Pinpoint the cell where the given text exists, returning its (x, y) midpoint coordinate. 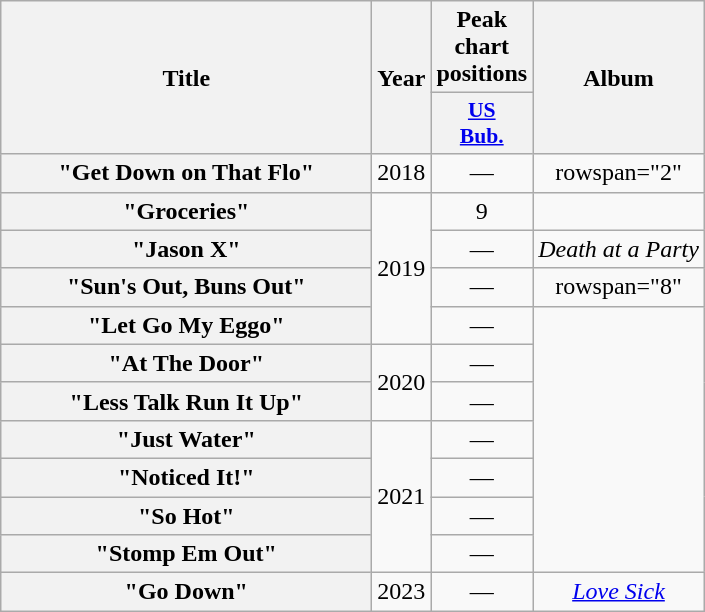
"Go Down" (186, 592)
2023 (402, 592)
"Just Water" (186, 439)
Album (619, 78)
"Groceries" (186, 211)
Year (402, 78)
2021 (402, 496)
rowspan="8" (619, 287)
"Less Talk Run It Up" (186, 401)
9 (482, 211)
2020 (402, 382)
"Let Go My Eggo" (186, 325)
"Get Down on That Flo" (186, 173)
rowspan="2" (619, 173)
USBub. (482, 124)
Love Sick (619, 592)
2018 (402, 173)
Peak chart positions (482, 47)
"Noticed It!" (186, 477)
"Stomp Em Out" (186, 554)
2019 (402, 268)
Title (186, 78)
"Jason X" (186, 249)
Death at a Party (619, 249)
"At The Door" (186, 363)
"Sun's Out, Buns Out" (186, 287)
"So Hot" (186, 515)
